Identify which cell holds the provided text, then report its (x, y) central coordinate. 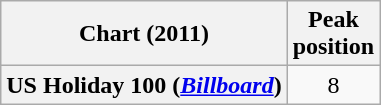
Peakposition (333, 34)
8 (333, 85)
US Holiday 100 (Billboard) (144, 85)
Chart (2011) (144, 34)
